Identify which cell holds the provided text, then report its [x, y] central coordinate. 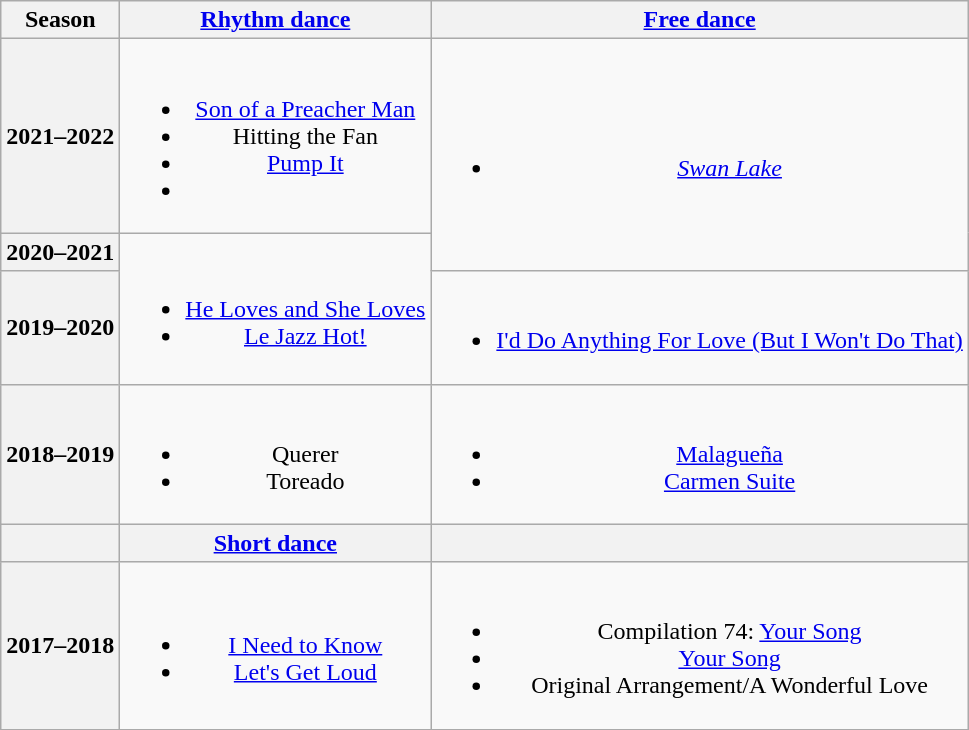
2018–2019 [60, 454]
MalagueñaCarmen Suite [700, 454]
Compilation 74: Your SongYour SongOriginal Arrangement/A Wonderful Love [700, 646]
2017–2018 [60, 646]
Short dance [276, 543]
Son of a Preacher ManHitting the FanPump It [276, 136]
2020–2021 [60, 252]
Free dance [700, 20]
He Loves and She Loves Le Jazz Hot! [276, 308]
I'd Do Anything For Love (But I Won't Do That) [700, 328]
2019–2020 [60, 328]
Swan Lake [700, 155]
I Need to Know Let's Get Loud [276, 646]
Rhythm dance [276, 20]
Querer Toreado [276, 454]
2021–2022 [60, 136]
Season [60, 20]
